Return [X, Y] of the center of cell containing provided text 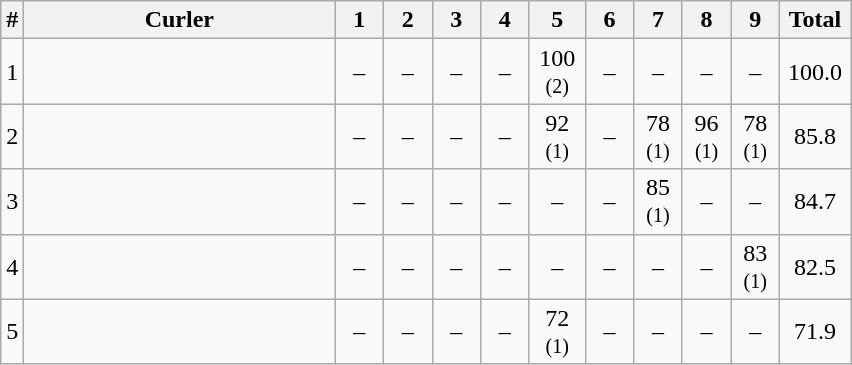
100 (2) [557, 72]
84.7 [814, 202]
83 (1) [756, 266]
# [12, 20]
85.8 [814, 136]
92 (1) [557, 136]
82.5 [814, 266]
72 (1) [557, 332]
100.0 [814, 72]
96 (1) [706, 136]
Total [814, 20]
9 [756, 20]
6 [610, 20]
85 (1) [658, 202]
8 [706, 20]
71.9 [814, 332]
Curler [180, 20]
7 [658, 20]
